Extract the [x, y] coordinate from the center of the cell holding the provided text.  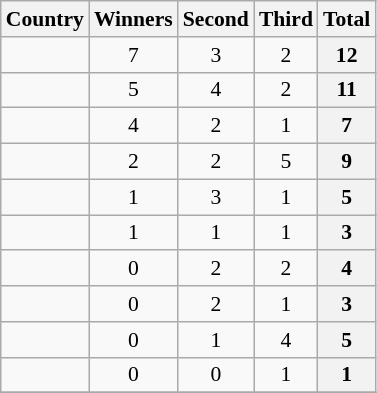
Third [286, 19]
Total [346, 19]
Winners [134, 19]
Second [216, 19]
12 [346, 55]
11 [346, 90]
9 [346, 162]
Country [45, 19]
